Locate the cell with the specified text and output its [x, y] center coordinate. 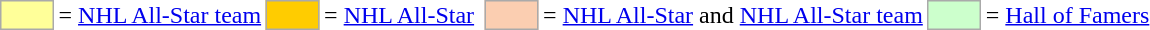
= NHL All-Star [400, 15]
= NHL All-Star and NHL All-Star team [734, 15]
= NHL All-Star team [160, 15]
